Extract the [x, y] coordinate from the center of the cell holding the provided text.  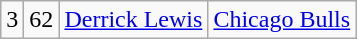
Derrick Lewis [134, 20]
62 [42, 20]
3 [12, 20]
Chicago Bulls [282, 20]
